From the cell containing the given text, extract its center point as [x, y] coordinate. 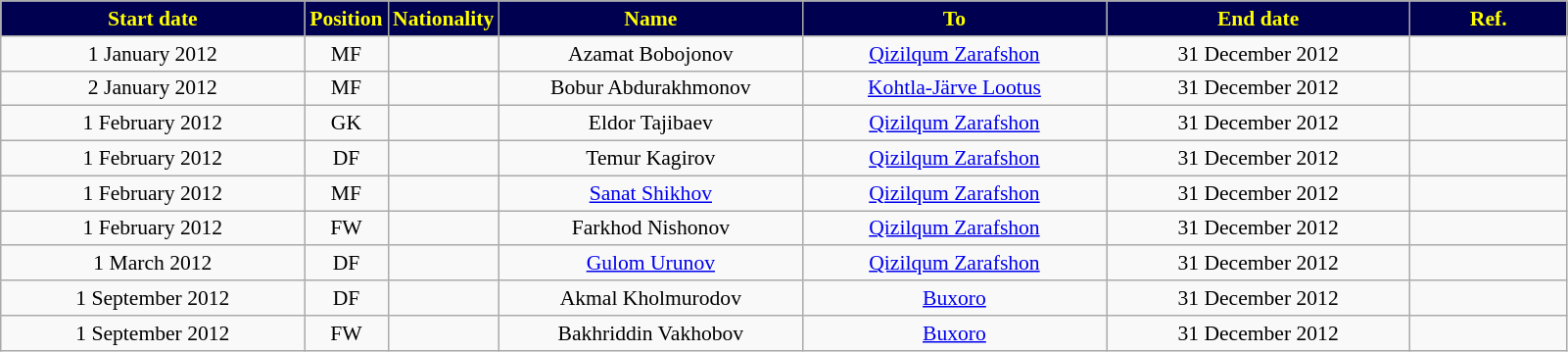
Akmal Kholmurodov [650, 298]
Sanat Shikhov [650, 193]
1 March 2012 [153, 264]
Nationality [443, 19]
Farkhod Nishonov [650, 228]
Gulom Urunov [650, 264]
Kohtla-Järve Lootus [954, 88]
1 January 2012 [153, 54]
GK [347, 124]
End date [1259, 19]
Temur Kagirov [650, 159]
To [954, 19]
Start date [153, 19]
Name [650, 19]
Eldor Tajibaev [650, 124]
Ref. [1489, 19]
2 January 2012 [153, 88]
Azamat Bobojonov [650, 54]
Bobur Abdurakhmonov [650, 88]
Bakhriddin Vakhobov [650, 333]
Position [347, 19]
